Scan for the cell matching the given text and deliver its (x, y) coordinate at center. 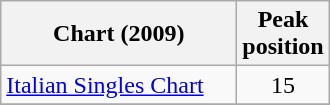
15 (283, 85)
Italian Singles Chart (119, 85)
Chart (2009) (119, 34)
Peakposition (283, 34)
